Provide the [x, y] coordinate of the cell's center where the given text is located.  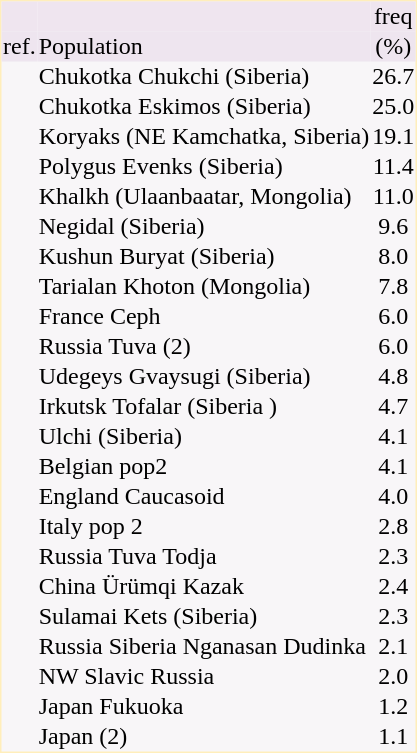
25.0 [394, 107]
Italy pop 2 [204, 527]
Sulamai Kets (Siberia) [204, 617]
19.1 [394, 137]
Russia Siberia Nganasan Dudinka [204, 647]
Khalkh (Ulaanbaatar, Mongolia) [204, 197]
2.1 [394, 647]
2.8 [394, 527]
Ulchi (Siberia) [204, 437]
4.0 [394, 497]
1.2 [394, 707]
2.0 [394, 677]
England Caucasoid [204, 497]
11.0 [394, 197]
China Ürümqi Kazak [204, 587]
Belgian pop2 [204, 467]
11.4 [394, 167]
4.8 [394, 377]
26.7 [394, 77]
NW Slavic Russia [204, 677]
7.8 [394, 287]
Irkutsk Tofalar (Siberia ) [204, 407]
Udegeys Gvaysugi (Siberia) [204, 377]
Population [204, 47]
Japan (2) [204, 737]
freq [394, 17]
1.1 [394, 737]
(%) [394, 47]
Japan Fukuoka [204, 707]
Chukotka Eskimos (Siberia) [204, 107]
Koryaks (NE Kamchatka, Siberia) [204, 137]
Negidal (Siberia) [204, 227]
Kushun Buryat (Siberia) [204, 257]
Russia Tuva (2) [204, 347]
France Ceph [204, 317]
8.0 [394, 257]
2.4 [394, 587]
Chukotka Chukchi (Siberia) [204, 77]
ref. [20, 47]
Tarialan Khoton (Mongolia) [204, 287]
Polygus Evenks (Siberia) [204, 167]
4.7 [394, 407]
Russia Tuva Todja [204, 557]
9.6 [394, 227]
